Identify which cell holds the provided text, then report its [X, Y] central coordinate. 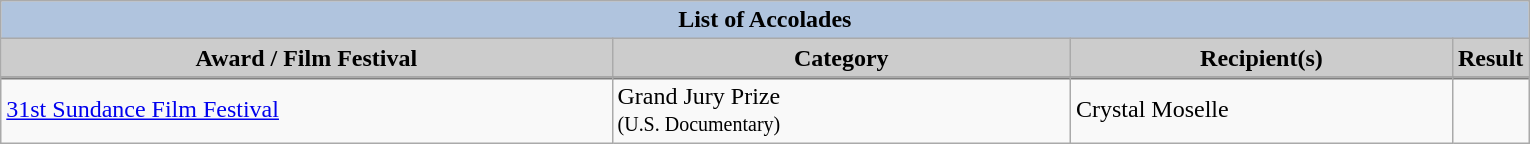
Grand Jury Prize(U.S. Documentary) [841, 110]
Result [1490, 58]
Award / Film Festival [306, 58]
Crystal Moselle [1261, 110]
Category [841, 58]
List of Accolades [765, 20]
31st Sundance Film Festival [306, 110]
Recipient(s) [1261, 58]
